Return the [X, Y] coordinate for the center point of the cell that contains the specified text.  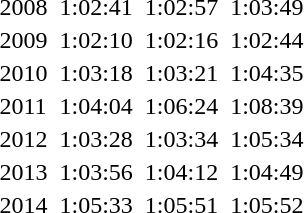
1:02:10 [96, 40]
1:03:18 [96, 73]
1:03:34 [181, 139]
1:03:21 [181, 73]
1:03:56 [96, 172]
1:06:24 [181, 106]
1:04:12 [181, 172]
1:04:04 [96, 106]
1:03:28 [96, 139]
1:02:16 [181, 40]
